Return [X, Y] of the center of cell containing provided text 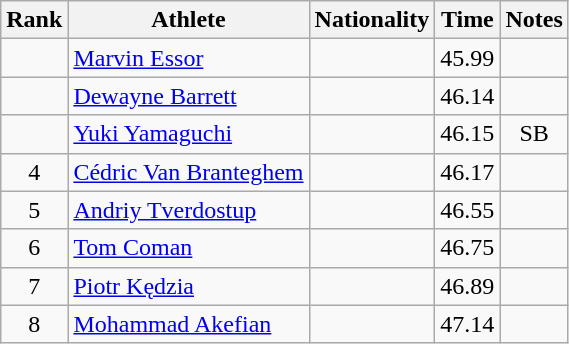
Andriy Tverdostup [188, 210]
Rank [34, 20]
Cédric Van Branteghem [188, 172]
Dewayne Barrett [188, 96]
47.14 [468, 324]
4 [34, 172]
Mohammad Akefian [188, 324]
46.14 [468, 96]
Marvin Essor [188, 58]
5 [34, 210]
Athlete [188, 20]
Tom Coman [188, 248]
46.89 [468, 286]
46.75 [468, 248]
Notes [534, 20]
45.99 [468, 58]
Nationality [372, 20]
6 [34, 248]
8 [34, 324]
SB [534, 134]
Piotr Kędzia [188, 286]
46.17 [468, 172]
Time [468, 20]
7 [34, 286]
Yuki Yamaguchi [188, 134]
46.15 [468, 134]
46.55 [468, 210]
